Find where the given text appears and provide that cell's center as [x, y] coordinate. 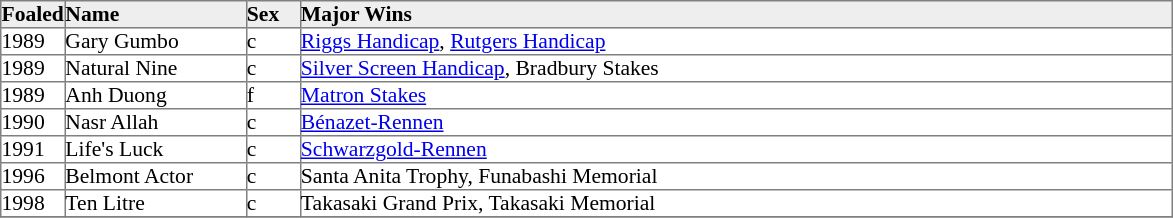
Santa Anita Trophy, Funabashi Memorial [736, 176]
Ten Litre [156, 204]
Belmont Actor [156, 176]
Schwarzgold-Rennen [736, 150]
1991 [33, 150]
f [273, 96]
Natural Nine [156, 68]
Sex [273, 14]
Foaled [33, 14]
1996 [33, 176]
1998 [33, 204]
Silver Screen Handicap, Bradbury Stakes [736, 68]
Life's Luck [156, 150]
Anh Duong [156, 96]
Takasaki Grand Prix, Takasaki Memorial [736, 204]
Name [156, 14]
1990 [33, 122]
Bénazet-Rennen [736, 122]
Gary Gumbo [156, 42]
Riggs Handicap, Rutgers Handicap [736, 42]
Nasr Allah [156, 122]
Matron Stakes [736, 96]
Major Wins [736, 14]
